For the text-containing cell, return its midpoint in [x, y] coordinate format. 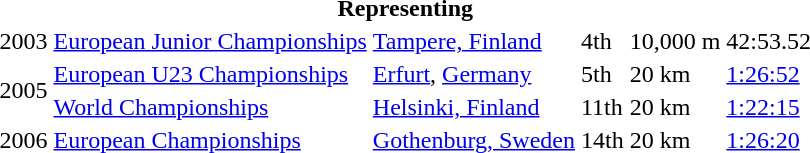
European U23 Championships [210, 74]
10,000 m [675, 41]
Tampere, Finland [474, 41]
11th [603, 107]
Erfurt, Germany [474, 74]
European Junior Championships [210, 41]
4th [603, 41]
5th [603, 74]
Helsinki, Finland [474, 107]
World Championships [210, 107]
